Detect which cell encompasses the target text, then output its [x, y] center coordinate. 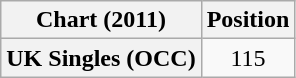
UK Singles (OCC) [101, 58]
Position [248, 20]
Chart (2011) [101, 20]
115 [248, 58]
